Scan for the cell matching the given text and deliver its (x, y) coordinate at center. 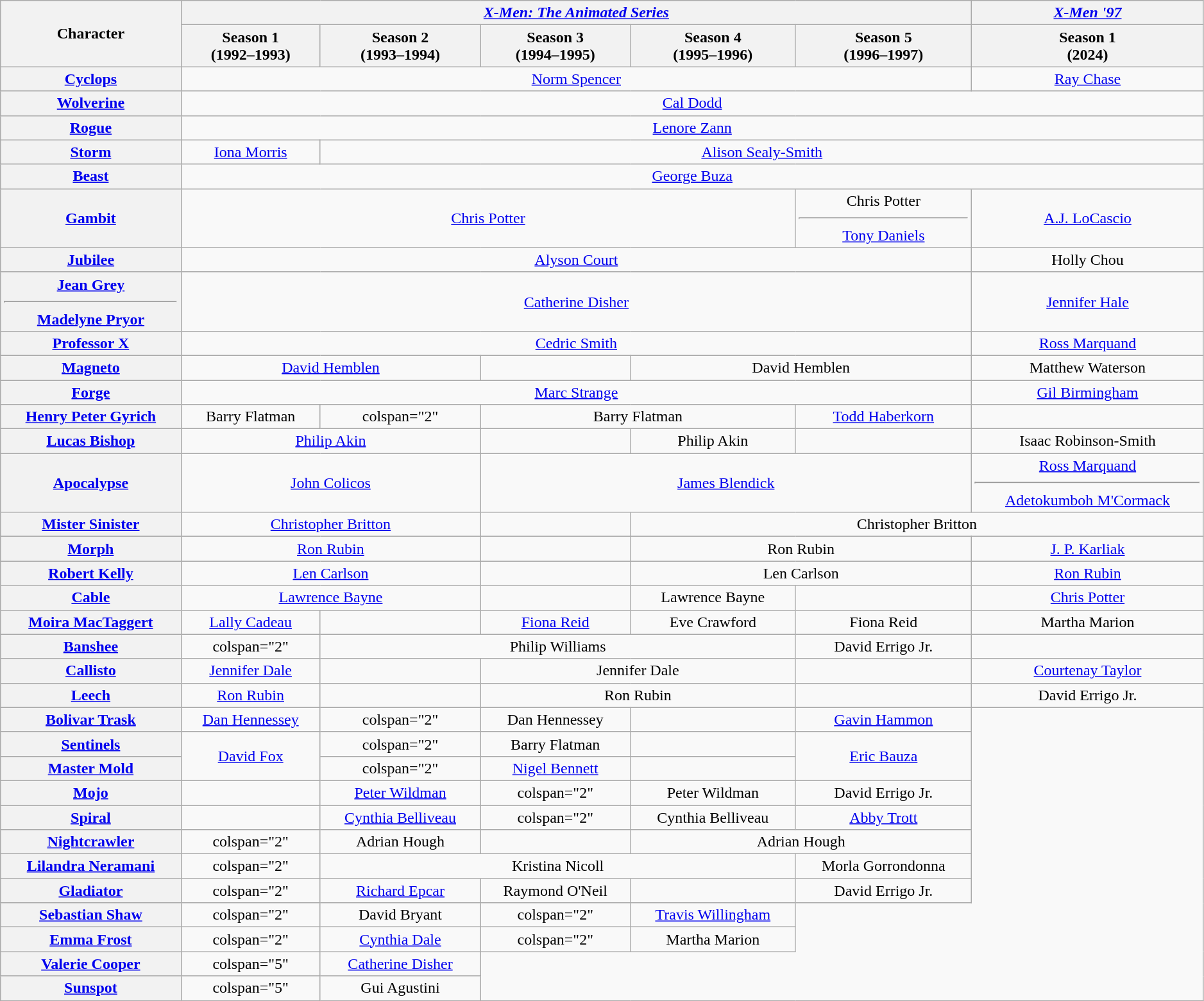
Lenore Zann (692, 128)
David Bryant (400, 915)
Forge (91, 392)
Cal Dodd (692, 103)
Matthew Waterson (1088, 367)
Spiral (91, 818)
Storm (91, 152)
Jennifer Hale (1088, 301)
Season 1(2024) (1088, 46)
Emma Frost (91, 939)
Marc Strange (576, 392)
Season 3(1994–1995) (555, 46)
Moira MacTaggert (91, 622)
Leech (91, 695)
Mojo (91, 793)
Travis Willingham (713, 915)
Ross MarquandAdetokumboh M'Cormack (1088, 483)
Cedric Smith (576, 343)
David Fox (250, 756)
A.J. LoCascio (1088, 218)
J. P. Karliak (1088, 549)
Gladiator (91, 891)
Sentinels (91, 744)
Banshee (91, 646)
Season 1(1992–1993) (250, 46)
Iona Morris (250, 152)
Sunspot (91, 988)
Holly Chou (1088, 260)
Morph (91, 549)
Mister Sinister (91, 525)
Callisto (91, 671)
Bolivar Trask (91, 719)
Eric Bauza (884, 756)
Season 5(1996–1997) (884, 46)
Morla Gorrondonna (884, 866)
Jean GreyMadelyne Pryor (91, 301)
Nigel Bennett (555, 768)
George Buza (692, 176)
Rogue (91, 128)
Professor X (91, 343)
Isaac Robinson-Smith (1088, 441)
Raymond O'Neil (555, 891)
Todd Haberkorn (884, 417)
Alyson Court (576, 260)
Lucas Bishop (91, 441)
John Colicos (331, 483)
Ray Chase (1088, 79)
Apocalypse (91, 483)
Kristina Nicoll (558, 866)
Season 2(1993–1994) (400, 46)
Lally Cadeau (250, 622)
Master Mold (91, 768)
Eve Crawford (713, 622)
Wolverine (91, 103)
Gil Birmingham (1088, 392)
Valerie Cooper (91, 964)
Gambit (91, 218)
Alison Sealy-Smith (762, 152)
Nightcrawler (91, 842)
Chris PotterTony Daniels (884, 218)
Gavin Hammon (884, 719)
Henry Peter Gyrich (91, 417)
Abby Trott (884, 818)
Beast (91, 176)
Season 4(1995–1996) (713, 46)
Gui Agustini (400, 988)
James Blendick (726, 483)
Courtenay Taylor (1088, 671)
Philip Williams (558, 646)
Norm Spencer (576, 79)
Character (91, 33)
Cable (91, 598)
Magneto (91, 367)
Robert Kelly (91, 573)
Jubilee (91, 260)
Ross Marquand (1088, 343)
Richard Epcar (400, 891)
Sebastian Shaw (91, 915)
Cyclops (91, 79)
X-Men '97 (1088, 13)
Cynthia Dale (400, 939)
Lilandra Neramani (91, 866)
X-Men: The Animated Series (576, 13)
